Provide the (X, Y) coordinate of the cell's center where the given text is located.  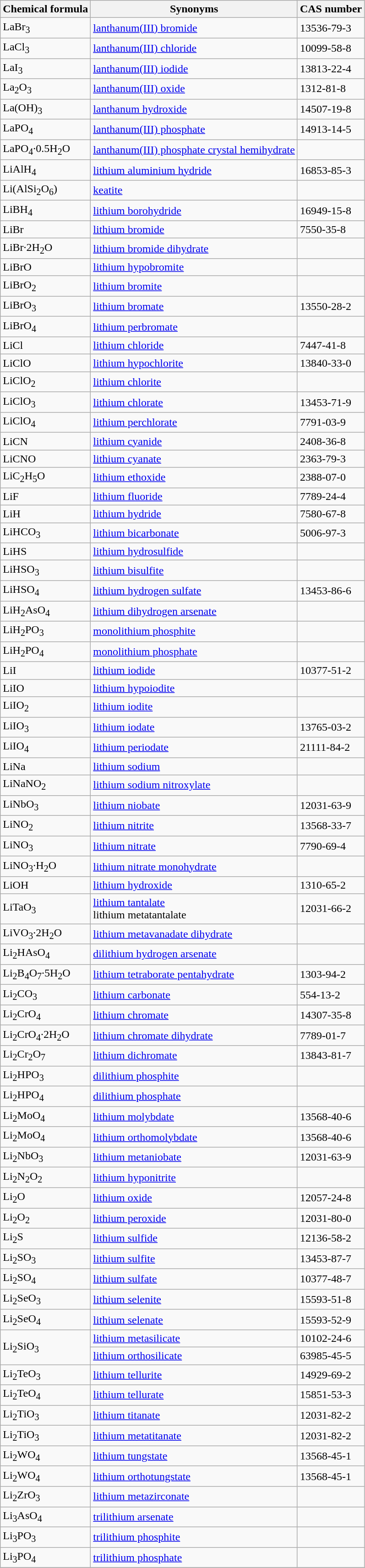
lithium tetraborate pentahydrate (194, 974)
lithium sodium nitroxylate (194, 785)
1312-81-8 (331, 89)
LiH2AsO4 (46, 611)
LiNO3 (46, 846)
keatite (194, 190)
LiHSO4 (46, 591)
lithium sulfate (194, 1279)
14929-69-2 (331, 1375)
lithium iodite (194, 707)
lithium nitrite (194, 826)
Li2CrO4·2H2O (46, 1035)
lithium metatitanate (194, 1436)
dilithium hydrogen arsenate (194, 954)
LiOH (46, 885)
LiBrO4 (46, 326)
13536-79-3 (331, 28)
15851-53-3 (331, 1395)
Li2Cr2O7 (46, 1056)
lithium metaniobate (194, 1157)
lithium metazirconate (194, 1497)
LiClO (46, 363)
lithium hypochlorite (194, 363)
Li2HAsO4 (46, 954)
2363-79-3 (331, 459)
lithium bicarbonate (194, 533)
5006-97-3 (331, 533)
7790-69-4 (331, 846)
lithium bromide dihydrate (194, 248)
LiH2PO4 (46, 651)
Li2O (46, 1198)
LiNO2 (46, 826)
lithium orthosilicate (194, 1356)
lithium chloride (194, 346)
LiIO2 (46, 707)
lithium chlorite (194, 382)
7789-24-4 (331, 496)
LiIO4 (46, 747)
LiF (46, 496)
lithium ethoxide (194, 477)
LiCNO (46, 459)
lithium fluoride (194, 496)
lithium tellurate (194, 1395)
monolithium phosphate (194, 651)
Chemical formula (46, 9)
lithium periodate (194, 747)
La2O3 (46, 89)
13453-86-6 (331, 591)
LiI (46, 671)
lithium selenite (194, 1299)
monolithium phosphite (194, 631)
13453-71-9 (331, 402)
lithium iodate (194, 727)
LaCl3 (46, 48)
Li2TeO3 (46, 1375)
lithium bromide (194, 229)
trilithium arsenate (194, 1517)
LiHSO3 (46, 570)
7580-67-8 (331, 514)
Li(AlSi2O6) (46, 190)
lanthanum(III) phosphate crystal hemihydrate (194, 150)
13813-22-4 (331, 69)
Li2SO3 (46, 1259)
lithium cyanide (194, 441)
LiTaO3 (46, 909)
lithium borohydride (194, 211)
12031-66-2 (331, 909)
15593-52-9 (331, 1319)
Li3PO3 (46, 1537)
trilithium phosphate (194, 1557)
LiHS (46, 552)
7447-41-8 (331, 346)
12057-24-8 (331, 1198)
16949-15-8 (331, 211)
Li2CrO4 (46, 1015)
Li3AsO4 (46, 1517)
LiClO4 (46, 423)
Li2NbO3 (46, 1157)
Li2B4O7·5H2O (46, 974)
13840-33-0 (331, 363)
10377-48-7 (331, 1279)
7791-03-9 (331, 423)
lithium aluminium hydride (194, 170)
Li2CO3 (46, 995)
LiH (46, 514)
554-13-2 (331, 995)
LiNaNO2 (46, 785)
lithium peroxide (194, 1218)
10099-58-8 (331, 48)
lithium cyanate (194, 459)
lithium hydride (194, 514)
Li2SeO3 (46, 1299)
lithium sulfide (194, 1238)
lithium oxide (194, 1198)
16853-85-3 (331, 170)
lithium perchlorate (194, 423)
lanthanum hydroxide (194, 109)
LaI3 (46, 69)
LaPO4·0.5H2O (46, 150)
LiBH4 (46, 211)
lithium metavanadate dihydrate (194, 934)
lithium bromite (194, 286)
trilithium phosphite (194, 1537)
lithium hyponitrite (194, 1177)
Li2S (46, 1238)
lithium nitrate monohydrate (194, 866)
lithium chromate dihydrate (194, 1035)
LiC2H5O (46, 477)
LiAlH4 (46, 170)
dilithium phosphite (194, 1076)
Li2SiO3 (46, 1347)
lanthanum(III) oxide (194, 89)
LiHCO3 (46, 533)
LiClO3 (46, 402)
14913-14-5 (331, 130)
lanthanum(III) chloride (194, 48)
lithium orthomolybdate (194, 1137)
LiBr·2H2O (46, 248)
lithium hypobromite (194, 267)
13765-03-2 (331, 727)
Li3PO4 (46, 1557)
lanthanum(III) bromide (194, 28)
lanthanum(III) iodide (194, 69)
lithium sulfite (194, 1259)
lithium metasilicate (194, 1339)
LiBr (46, 229)
lithium titanate (194, 1415)
LiNa (46, 766)
13453-87-7 (331, 1259)
lithium dihydrogen arsenate (194, 611)
63985-45-5 (331, 1356)
Li2SeO4 (46, 1319)
LiNbO3 (46, 805)
10102-24-6 (331, 1339)
2388-07-0 (331, 477)
lithium sodium (194, 766)
lithium hypoiodite (194, 688)
CAS number (331, 9)
2408-36-8 (331, 441)
lithium hydroxide (194, 885)
Li2N2O2 (46, 1177)
LiCl (46, 346)
15593-51-8 (331, 1299)
LiBrO2 (46, 286)
lanthanum(III) phosphate (194, 130)
LaBr3 (46, 28)
10377-51-2 (331, 671)
LiIO3 (46, 727)
14507-19-8 (331, 109)
LiVO3·2H2O (46, 934)
LaPO4 (46, 130)
Li2HPO4 (46, 1096)
LiNO3·H2O (46, 866)
Li2TeO4 (46, 1395)
La(OH)3 (46, 109)
LiBrO (46, 267)
lithium molybdate (194, 1117)
13550-28-2 (331, 306)
13843-81-7 (331, 1056)
13568-33-7 (331, 826)
14307-35-8 (331, 1015)
LiIO (46, 688)
1303-94-2 (331, 974)
7789-01-7 (331, 1035)
lithium tellurite (194, 1375)
LiClO2 (46, 382)
lithium tungstate (194, 1456)
1310-65-2 (331, 885)
lithium perbromate (194, 326)
LiCN (46, 441)
Li2SO4 (46, 1279)
lithium hydrogen sulfate (194, 591)
Li2HPO3 (46, 1076)
dilithium phosphate (194, 1096)
12031-80-0 (331, 1218)
lithium dichromate (194, 1056)
LiH2PO3 (46, 631)
12136-58-2 (331, 1238)
lithium orthotungstate (194, 1476)
21111-84-2 (331, 747)
lithium hydrosulfide (194, 552)
lithium bromate (194, 306)
lithium nitrate (194, 846)
Synonyms (194, 9)
lithium chlorate (194, 402)
lithium tantalate lithium metatantalate (194, 909)
lithium bisulfite (194, 570)
lithium carbonate (194, 995)
lithium selenate (194, 1319)
lithium iodide (194, 671)
Li2ZrO3 (46, 1497)
lithium chromate (194, 1015)
lithium niobate (194, 805)
7550-35-8 (331, 229)
LiBrO3 (46, 306)
Li2O2 (46, 1218)
